Find where the given text appears and provide that cell's center as [x, y] coordinate. 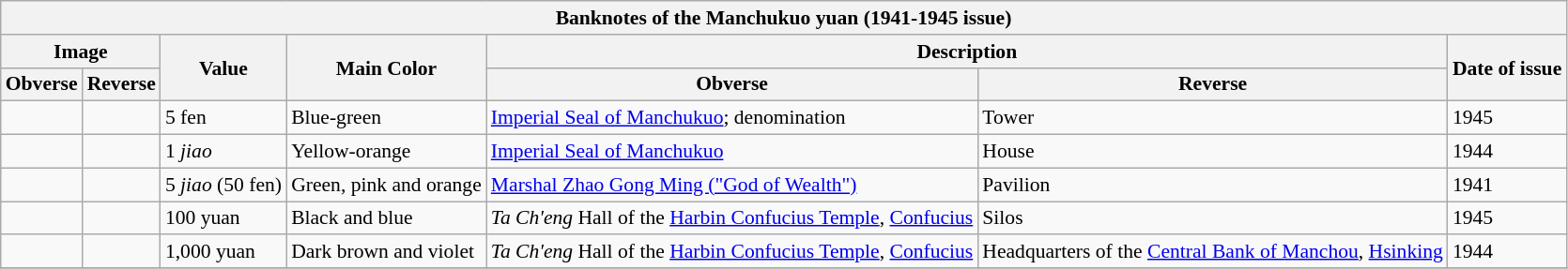
Main Color [387, 67]
Value [223, 67]
Headquarters of the Central Bank of Manchou, Hsinking [1213, 252]
Blue-green [387, 118]
Pavilion [1213, 185]
Dark brown and violet [387, 252]
100 yuan [223, 218]
1941 [1507, 185]
Silos [1213, 218]
Tower [1213, 118]
1 jiao [223, 152]
Description [967, 52]
Imperial Seal of Manchukuo [732, 152]
Green, pink and orange [387, 185]
House [1213, 152]
Imperial Seal of Manchukuo; denomination [732, 118]
5 jiao (50 fen) [223, 185]
5 fen [223, 118]
Banknotes of the Manchukuo yuan (1941-1945 issue) [784, 18]
Yellow-orange [387, 152]
Image [81, 52]
Date of issue [1507, 67]
Black and blue [387, 218]
Marshal Zhao Gong Ming ("God of Wealth") [732, 185]
1,000 yuan [223, 252]
